Pinpoint the cell where the given text exists, returning its [X, Y] midpoint coordinate. 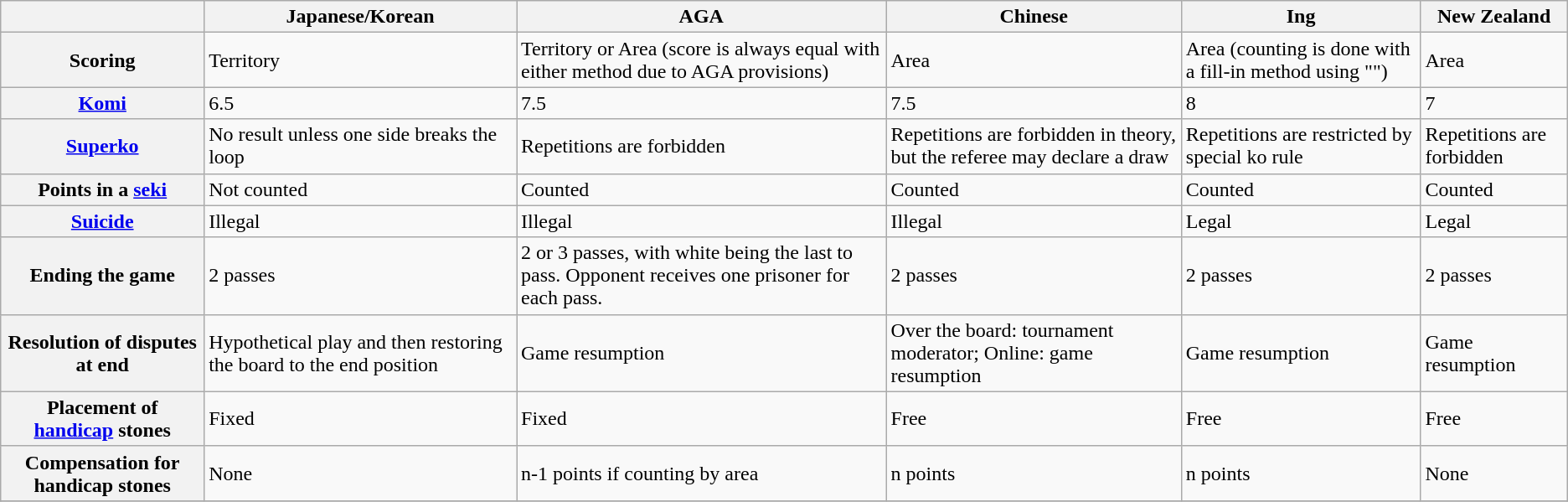
8 [1301, 103]
Not counted [360, 189]
Komi [102, 103]
Suicide [102, 221]
Over the board: tournament moderator; Online: game resumption [1034, 353]
No result unless one side breaks the loop [360, 146]
Ing [1301, 17]
Hypothetical play and then restoring the board to the end position [360, 353]
Chinese [1034, 17]
Territory or Area (score is always equal with either method due to AGA provisions) [701, 60]
6.5 [360, 103]
Scoring [102, 60]
7 [1494, 103]
Resolution of disputes at end [102, 353]
2 or 3 passes, with white being the last to pass. Opponent receives one prisoner for each pass. [701, 276]
AGA [701, 17]
Repetitions are restricted by special ko rule [1301, 146]
Area (counting is done with a fill-in method using "") [1301, 60]
Placement of handicap stones [102, 419]
Ending the game [102, 276]
Japanese/Korean [360, 17]
Points in a seki [102, 189]
Superko [102, 146]
n-1 points if counting by area [701, 473]
New Zealand [1494, 17]
Territory [360, 60]
Repetitions are forbidden in theory, but the referee may declare a draw [1034, 146]
Compensation for handicap stones [102, 473]
